Search for the cell housing the specified text and yield its (X, Y) center coordinate. 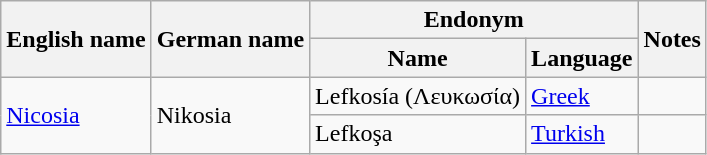
Language (582, 58)
Nicosia (76, 115)
Notes (672, 39)
Nikosia (230, 115)
Turkish (582, 134)
Lefkosía (Λευκωσία) (418, 96)
Endonym (474, 20)
Greek (582, 96)
German name (230, 39)
Name (418, 58)
Lefkoşa (418, 134)
English name (76, 39)
